Pinpoint the cell where the given text exists, returning its [X, Y] midpoint coordinate. 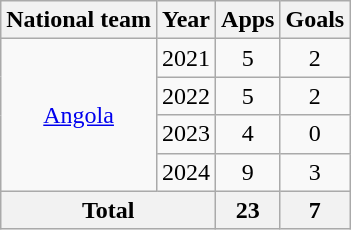
3 [315, 172]
4 [248, 134]
Angola [79, 115]
Year [186, 20]
2022 [186, 96]
9 [248, 172]
23 [248, 210]
0 [315, 134]
Apps [248, 20]
Goals [315, 20]
2021 [186, 58]
2023 [186, 134]
Total [108, 210]
National team [79, 20]
2024 [186, 172]
7 [315, 210]
